Extract the (x, y) coordinate from the center of the cell holding the provided text.  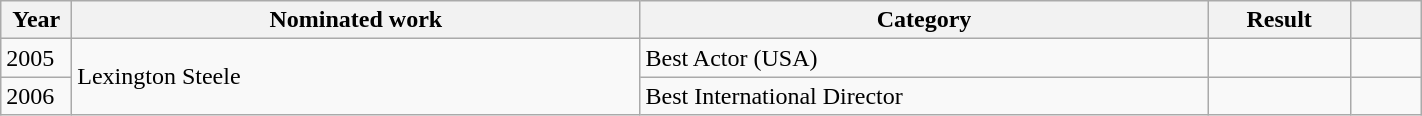
Category (924, 20)
Year (36, 20)
2006 (36, 96)
Result (1279, 20)
2005 (36, 58)
Lexington Steele (356, 77)
Best Actor (USA) (924, 58)
Nominated work (356, 20)
Best International Director (924, 96)
